For the text-containing cell, return its midpoint in [x, y] coordinate format. 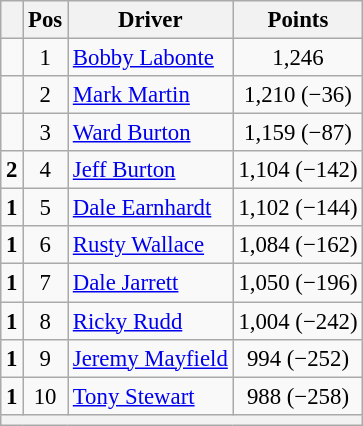
994 (−252) [298, 358]
Bobby Labonte [151, 58]
Tony Stewart [151, 396]
7 [46, 283]
Mark Martin [151, 95]
988 (−258) [298, 396]
Ricky Rudd [151, 321]
Ward Burton [151, 133]
Dale Jarrett [151, 283]
4 [46, 170]
Points [298, 20]
1,246 [298, 58]
1,104 (−142) [298, 170]
1,159 (−87) [298, 133]
1,210 (−36) [298, 95]
Jeremy Mayfield [151, 358]
5 [46, 208]
1,102 (−144) [298, 208]
1,084 (−162) [298, 245]
Rusty Wallace [151, 245]
6 [46, 245]
8 [46, 321]
Pos [46, 20]
1,004 (−242) [298, 321]
Driver [151, 20]
1,050 (−196) [298, 283]
9 [46, 358]
Jeff Burton [151, 170]
3 [46, 133]
Dale Earnhardt [151, 208]
10 [46, 396]
